Provide the (X, Y) coordinate of the cell's center where the given text is located.  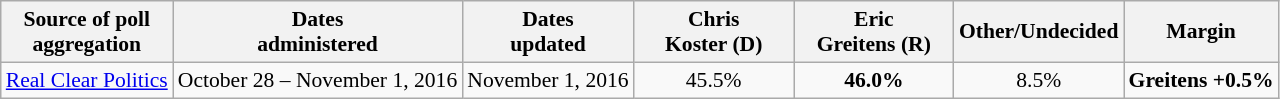
Other/Undecided (1039, 32)
Greitens +0.5% (1202, 80)
46.0% (874, 80)
Datesupdated (548, 32)
Source of pollaggregation (87, 32)
October 28 – November 1, 2016 (318, 80)
November 1, 2016 (548, 80)
ChrisKoster (D) (714, 32)
8.5% (1039, 80)
Datesadministered (318, 32)
Margin (1202, 32)
45.5% (714, 80)
Real Clear Politics (87, 80)
EricGreitens (R) (874, 32)
